From the cell containing the given text, extract its center point as [x, y] coordinate. 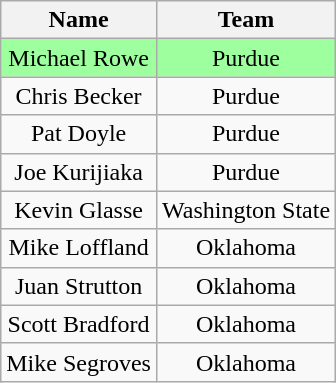
Washington State [246, 210]
Team [246, 20]
Chris Becker [79, 96]
Mike Segroves [79, 362]
Joe Kurijiaka [79, 172]
Juan Strutton [79, 286]
Mike Loffland [79, 248]
Michael Rowe [79, 58]
Pat Doyle [79, 134]
Name [79, 20]
Scott Bradford [79, 324]
Kevin Glasse [79, 210]
